Scan for the cell matching the given text and deliver its (x, y) coordinate at center. 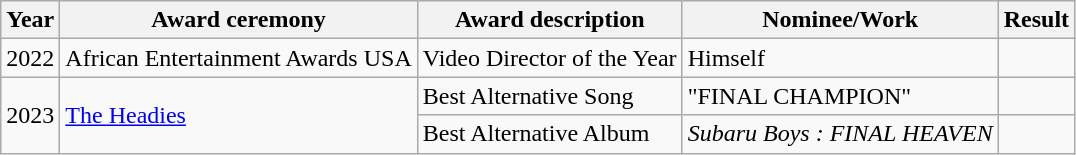
Best Alternative Song (550, 96)
Award description (550, 20)
Subaru Boys : FINAL HEAVEN (840, 134)
2022 (30, 58)
Video Director of the Year (550, 58)
Result (1036, 20)
Best Alternative Album (550, 134)
Award ceremony (238, 20)
The Headies (238, 115)
2023 (30, 115)
African Entertainment Awards USA (238, 58)
Year (30, 20)
Nominee/Work (840, 20)
Himself (840, 58)
"FINAL CHAMPION" (840, 96)
